Provide the (X, Y) coordinate of the cell's center where the given text is located.  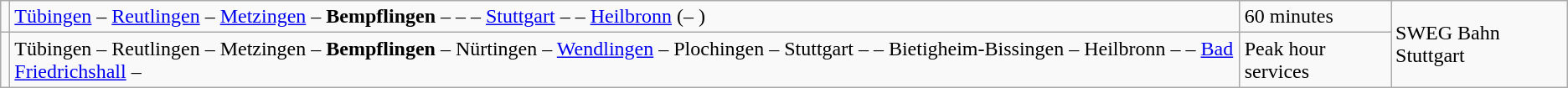
60 minutes (1315, 17)
Peak hour services (1315, 60)
Tübingen – Reutlingen – Metzingen – Bempflingen – – – Stuttgart – – Heilbronn (– ) (625, 17)
SWEG Bahn Stuttgart (1479, 44)
